Return [x, y] of the center of cell containing provided text 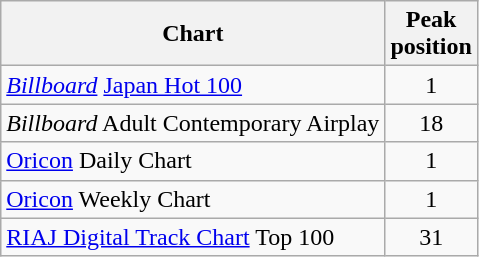
Oricon Weekly Chart [193, 199]
18 [431, 123]
RIAJ Digital Track Chart Top 100 [193, 237]
31 [431, 237]
Chart [193, 34]
Oricon Daily Chart [193, 161]
Billboard Adult Contemporary Airplay [193, 123]
Peakposition [431, 34]
Billboard Japan Hot 100 [193, 85]
